Identify which cell holds the provided text, then report its [X, Y] central coordinate. 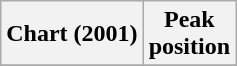
Peak position [189, 34]
Chart (2001) [72, 34]
